Output the [x, y] coordinate of the center of the cell containing the given text.  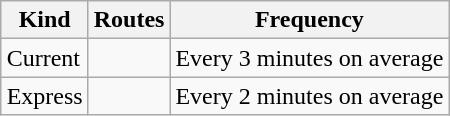
Express [44, 96]
Routes [129, 20]
Kind [44, 20]
Every 2 minutes on average [310, 96]
Frequency [310, 20]
Every 3 minutes on average [310, 58]
Current [44, 58]
